Extract the [X, Y] coordinate from the center of the cell holding the provided text.  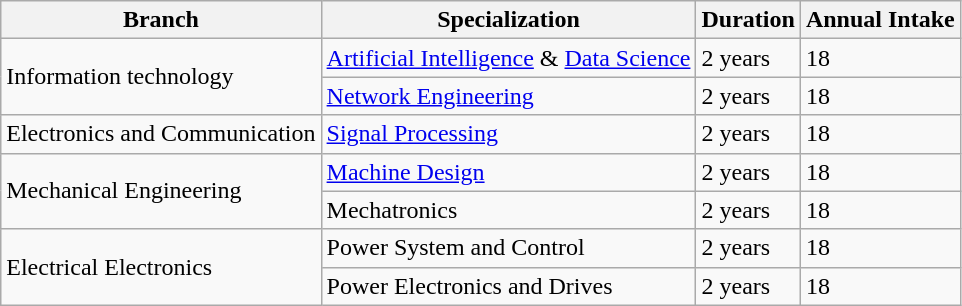
Electrical Electronics [161, 267]
Machine Design [508, 172]
Specialization [508, 20]
Power System and Control [508, 248]
Branch [161, 20]
Duration [748, 20]
Artificial Intelligence & Data Science [508, 58]
Network Engineering [508, 96]
Mechanical Engineering [161, 191]
Electronics and Communication [161, 134]
Power Electronics and Drives [508, 286]
Signal Processing [508, 134]
Annual Intake [880, 20]
Mechatronics [508, 210]
Information technology [161, 77]
